Provide the [x, y] coordinate of the cell's center where the given text is located.  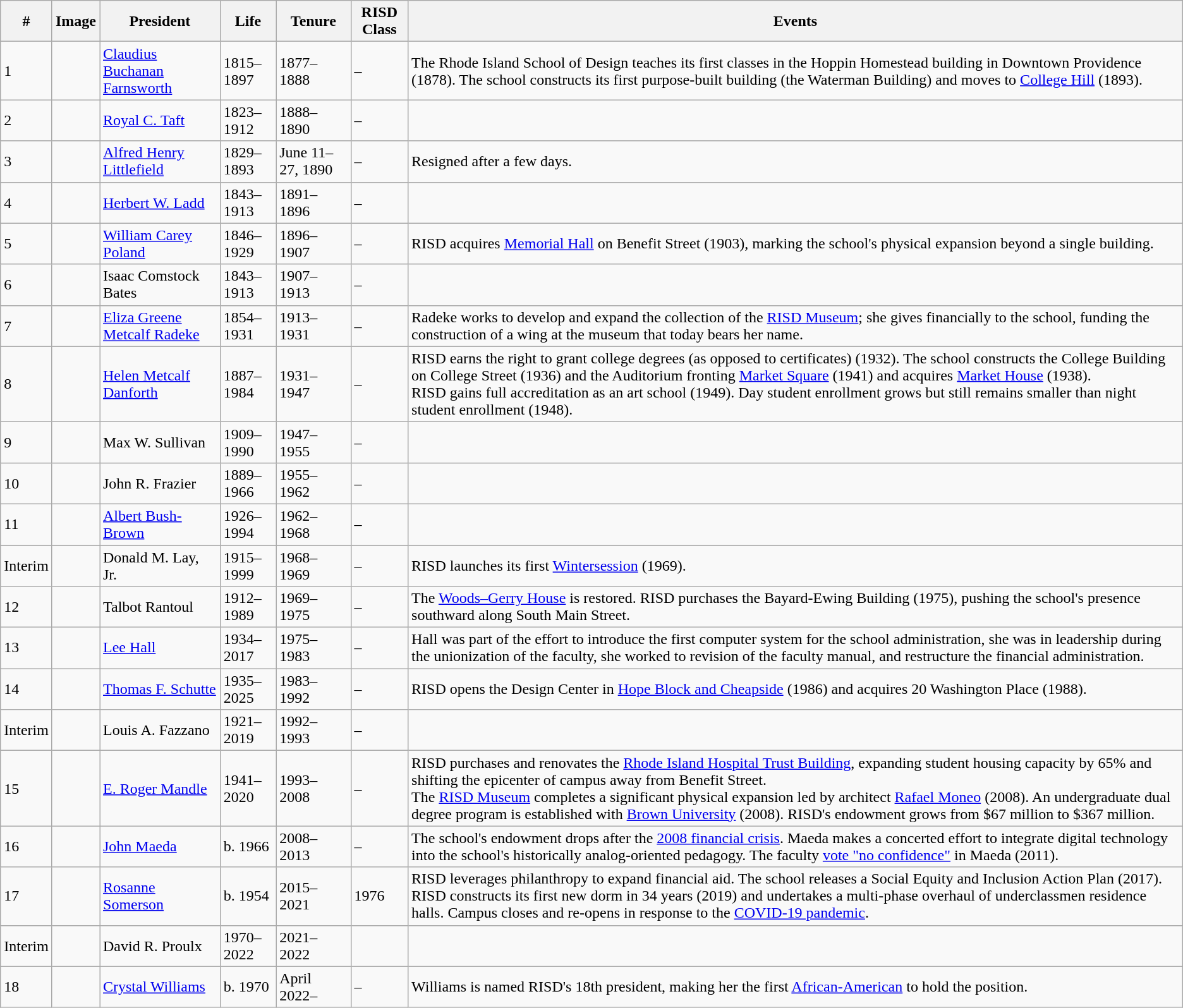
13 [27, 648]
Williams is named RISD's 18th president, making her the first African-American to hold the position. [796, 987]
12 [27, 607]
1926–1994 [248, 525]
b. 1970 [248, 987]
1921–2019 [248, 731]
Max W. Sullivan [161, 442]
1887–1984 [248, 384]
# [27, 21]
1912–1989 [248, 607]
3 [27, 162]
1968–1969 [313, 565]
1975–1983 [313, 648]
Helen Metcalf Danforth [161, 384]
4 [27, 202]
1969–1975 [313, 607]
b. 1954 [248, 896]
RISD acquires Memorial Hall on Benefit Street (1903), marking the school's physical expansion beyond a single building. [796, 244]
6 [27, 284]
Albert Bush-Brown [161, 525]
Claudius Buchanan Farnsworth [161, 71]
15 [27, 789]
1854–1931 [248, 326]
1909–1990 [248, 442]
1823–1912 [248, 120]
1934–2017 [248, 648]
President [161, 21]
1846–1929 [248, 244]
June 11–27, 1890 [313, 162]
1829–1893 [248, 162]
E. Roger Mandle [161, 789]
Talbot Rantoul [161, 607]
1941–2020 [248, 789]
14 [27, 689]
2015–2021 [313, 896]
Eliza Greene Metcalf Radeke [161, 326]
April 2022– [313, 987]
Herbert W. Ladd [161, 202]
Alfred Henry Littlefield [161, 162]
1 [27, 71]
1947–1955 [313, 442]
David R. Proulx [161, 945]
1993–2008 [313, 789]
1962–1968 [313, 525]
1877–1888 [313, 71]
1888–1890 [313, 120]
Crystal Williams [161, 987]
John Maeda [161, 847]
Donald M. Lay, Jr. [161, 565]
1935–2025 [248, 689]
2021–2022 [313, 945]
1889–1966 [248, 483]
Rosanne Somerson [161, 896]
1915–1999 [248, 565]
William Carey Poland [161, 244]
b. 1966 [248, 847]
Isaac Comstock Bates [161, 284]
Image [76, 21]
18 [27, 987]
The Woods–Gerry House is restored. RISD purchases the Bayard-Ewing Building (1975), pushing the school's presence southward along South Main Street. [796, 607]
RISD opens the Design Center in Hope Block and Cheapside (1986) and acquires 20 Washington Place (1988). [796, 689]
RISD Class [379, 21]
1907–1913 [313, 284]
Resigned after a few days. [796, 162]
2008–2013 [313, 847]
1970–2022 [248, 945]
Louis A. Fazzano [161, 731]
9 [27, 442]
1976 [379, 896]
Royal C. Taft [161, 120]
RISD launches its first Wintersession (1969). [796, 565]
1896–1907 [313, 244]
1955–1962 [313, 483]
Lee Hall [161, 648]
1992–1993 [313, 731]
7 [27, 326]
Life [248, 21]
5 [27, 244]
1983–1992 [313, 689]
17 [27, 896]
11 [27, 525]
1891–1896 [313, 202]
8 [27, 384]
1815–1897 [248, 71]
John R. Frazier [161, 483]
Events [796, 21]
10 [27, 483]
1931–1947 [313, 384]
2 [27, 120]
Thomas F. Schutte [161, 689]
16 [27, 847]
1913–1931 [313, 326]
Tenure [313, 21]
